Locate the cell with the specified text and output its [x, y] center coordinate. 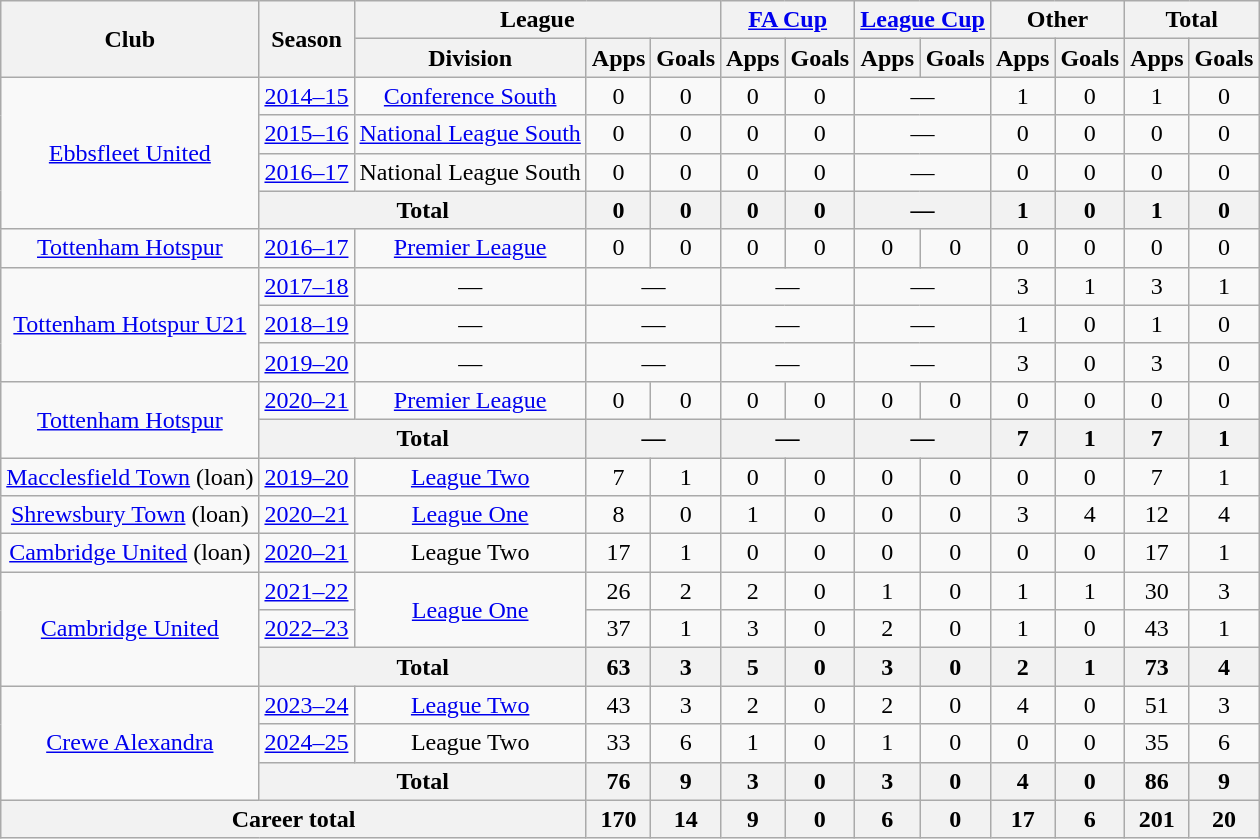
14 [686, 819]
2022–23 [306, 629]
63 [618, 667]
5 [753, 667]
League [538, 20]
Club [130, 39]
Crewe Alexandra [130, 743]
FA Cup [788, 20]
Other [1057, 20]
Conference South [470, 96]
30 [1157, 591]
Tottenham Hotspur U21 [130, 324]
51 [1157, 705]
League Cup [923, 20]
Shrewsbury Town (loan) [130, 515]
33 [618, 743]
Macclesfield Town (loan) [130, 477]
Career total [294, 819]
Division [470, 58]
2017–18 [306, 286]
37 [618, 629]
26 [618, 591]
73 [1157, 667]
2021–22 [306, 591]
Cambridge United [130, 629]
20 [1224, 819]
76 [618, 781]
2023–24 [306, 705]
2014–15 [306, 96]
8 [618, 515]
35 [1157, 743]
201 [1157, 819]
Ebbsfleet United [130, 153]
86 [1157, 781]
2024–25 [306, 743]
12 [1157, 515]
Season [306, 39]
2015–16 [306, 134]
Cambridge United (loan) [130, 553]
2018–19 [306, 324]
170 [618, 819]
